Return the (x, y) coordinate for the center point of the cell that contains the specified text.  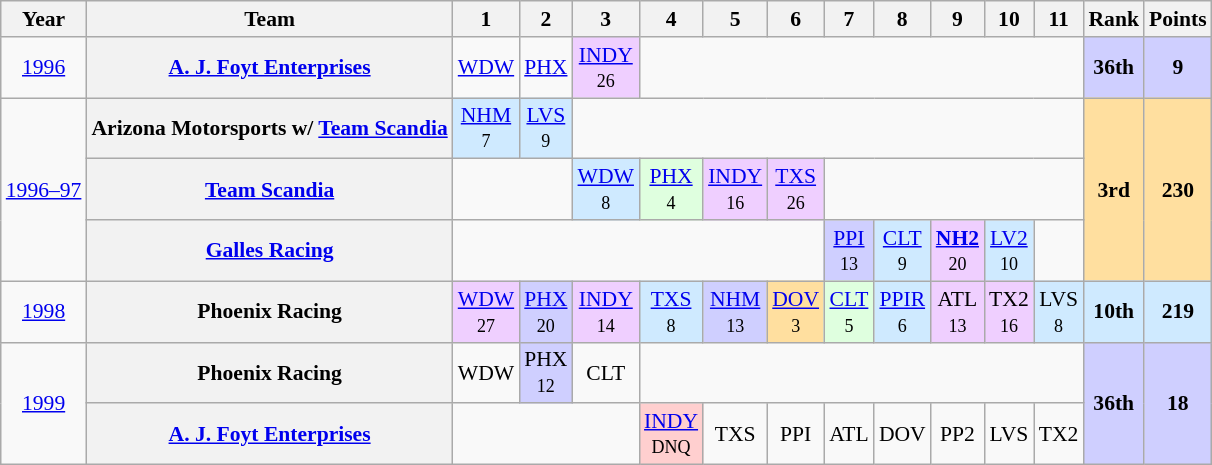
PHX (546, 68)
Points (1178, 19)
WDW27 (486, 312)
4 (671, 19)
LVS8 (1059, 312)
CLT9 (902, 250)
Team Scandia (269, 190)
PHX12 (546, 372)
LVS (1009, 434)
NHM13 (735, 312)
1 (486, 19)
TX2 (1059, 434)
2 (546, 19)
230 (1178, 190)
NHM7 (486, 128)
Rank (1114, 19)
1999 (44, 403)
Arizona Motorsports w/ Team Scandia (269, 128)
INDY16 (735, 190)
ATL13 (958, 312)
Galles Racing (269, 250)
7 (849, 19)
DOV (902, 434)
LV210 (1009, 250)
TXS26 (796, 190)
8 (902, 19)
WDW8 (606, 190)
ATL (849, 434)
5 (735, 19)
CLT5 (849, 312)
10th (1114, 312)
CLT (606, 372)
1998 (44, 312)
TX216 (1009, 312)
Team (269, 19)
219 (1178, 312)
6 (796, 19)
3 (606, 19)
TXS (735, 434)
Year (44, 19)
PHX4 (671, 190)
DOV3 (796, 312)
INDYDNQ (671, 434)
NH220 (958, 250)
PPI13 (849, 250)
10 (1009, 19)
3rd (1114, 190)
11 (1059, 19)
INDY14 (606, 312)
TXS8 (671, 312)
18 (1178, 403)
PP2 (958, 434)
PPI (796, 434)
1996 (44, 68)
LVS9 (546, 128)
1996–97 (44, 190)
INDY26 (606, 68)
PPIR6 (902, 312)
PHX20 (546, 312)
